Detect which cell encompasses the target text, then output its [X, Y] center coordinate. 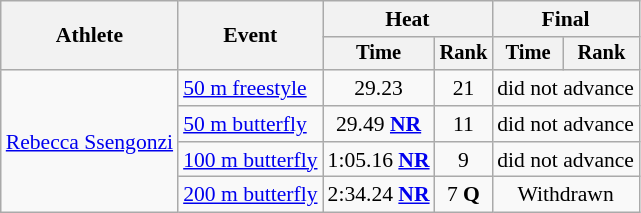
Withdrawn [566, 195]
29.49 NR [379, 124]
7 Q [464, 195]
Final [566, 19]
Event [250, 36]
21 [464, 88]
11 [464, 124]
50 m butterfly [250, 124]
9 [464, 160]
Heat [408, 19]
200 m butterfly [250, 195]
100 m butterfly [250, 160]
50 m freestyle [250, 88]
1:05.16 NR [379, 160]
Athlete [90, 36]
Rebecca Ssengonzi [90, 141]
29.23 [379, 88]
2:34.24 NR [379, 195]
